Return the (X, Y) coordinate for the center point of the cell that contains the specified text.  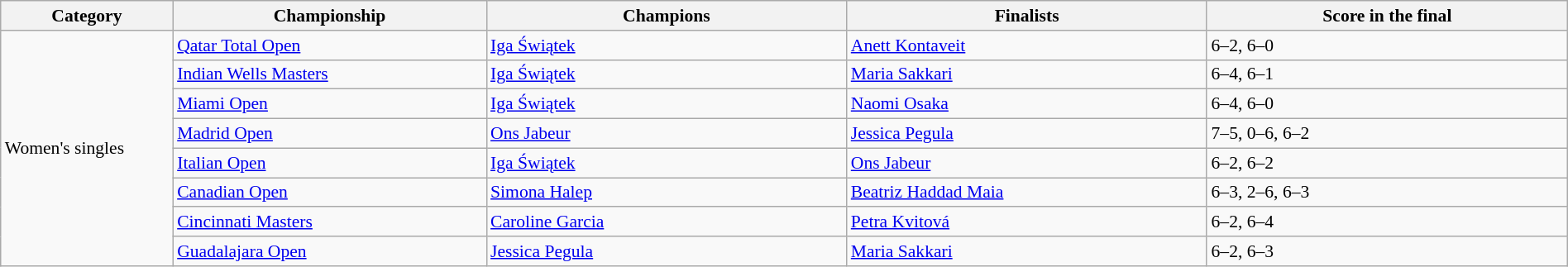
Score in the final (1387, 16)
Miami Open (329, 104)
Women's singles (87, 149)
Finalists (1027, 16)
Caroline Garcia (667, 222)
Petra Kvitová (1027, 222)
Anett Kontaveit (1027, 45)
7–5, 0–6, 6–2 (1387, 134)
Indian Wells Masters (329, 74)
Madrid Open (329, 134)
Simona Halep (667, 193)
6–2, 6–3 (1387, 251)
Beatriz Haddad Maia (1027, 193)
Canadian Open (329, 193)
6–4, 6–0 (1387, 104)
6–3, 2–6, 6–3 (1387, 193)
Naomi Osaka (1027, 104)
Championship (329, 16)
Category (87, 16)
6–2, 6–0 (1387, 45)
Guadalajara Open (329, 251)
6–2, 6–4 (1387, 222)
6–4, 6–1 (1387, 74)
6–2, 6–2 (1387, 163)
Qatar Total Open (329, 45)
Cincinnati Masters (329, 222)
Italian Open (329, 163)
Champions (667, 16)
